Extract the (x, y) coordinate from the center of the cell holding the provided text.  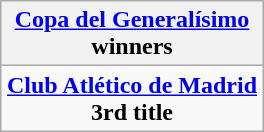
Copa del Generalísimowinners (132, 34)
Club Atlético de Madrid3rd title (132, 98)
